Provide the [X, Y] coordinate of the cell's center where the given text is located.  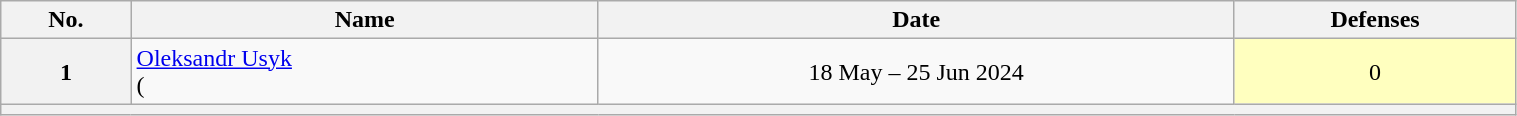
1 [66, 72]
No. [66, 20]
Oleksandr Usyk( [364, 72]
0 [1375, 72]
Name [364, 20]
Date [916, 20]
18 May – 25 Jun 2024 [916, 72]
Defenses [1375, 20]
